Identify which cell holds the provided text, then report its [X, Y] central coordinate. 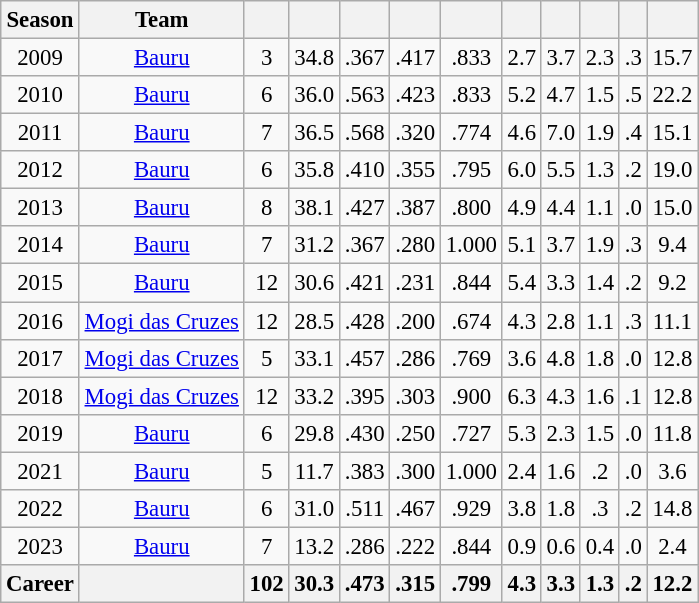
2022 [40, 509]
.423 [415, 95]
38.1 [314, 208]
.417 [415, 58]
.303 [415, 396]
.563 [364, 95]
.5 [633, 95]
5.5 [560, 170]
.421 [364, 283]
4.7 [560, 95]
.222 [415, 546]
.727 [471, 433]
.511 [364, 509]
33.2 [314, 396]
11.8 [672, 433]
.774 [471, 133]
.428 [364, 321]
35.8 [314, 170]
2015 [40, 283]
2017 [40, 358]
.355 [415, 170]
9.4 [672, 245]
.795 [471, 170]
2018 [40, 396]
.568 [364, 133]
4.9 [522, 208]
.1 [633, 396]
.383 [364, 471]
6.3 [522, 396]
31.2 [314, 245]
8 [266, 208]
4.4 [560, 208]
.457 [364, 358]
36.0 [314, 95]
22.2 [672, 95]
.300 [415, 471]
11.7 [314, 471]
.315 [415, 584]
2013 [40, 208]
5.1 [522, 245]
9.2 [672, 283]
13.2 [314, 546]
.929 [471, 509]
5.3 [522, 433]
.473 [364, 584]
11.1 [672, 321]
30.3 [314, 584]
.427 [364, 208]
30.6 [314, 283]
12.2 [672, 584]
102 [266, 584]
.410 [364, 170]
.231 [415, 283]
2011 [40, 133]
Team [162, 20]
15.1 [672, 133]
28.5 [314, 321]
0.4 [600, 546]
2014 [40, 245]
.800 [471, 208]
34.8 [314, 58]
7.0 [560, 133]
.900 [471, 396]
1.4 [600, 283]
33.1 [314, 358]
.4 [633, 133]
.200 [415, 321]
2012 [40, 170]
2019 [40, 433]
2010 [40, 95]
36.5 [314, 133]
.387 [415, 208]
.769 [471, 358]
Season [40, 20]
3.8 [522, 509]
.467 [415, 509]
0.6 [560, 546]
5.2 [522, 95]
14.8 [672, 509]
4.8 [560, 358]
.674 [471, 321]
.430 [364, 433]
Career [40, 584]
2.8 [560, 321]
.799 [471, 584]
0.9 [522, 546]
3 [266, 58]
15.0 [672, 208]
5.4 [522, 283]
2009 [40, 58]
29.8 [314, 433]
2023 [40, 546]
6.0 [522, 170]
2021 [40, 471]
4.6 [522, 133]
.280 [415, 245]
.395 [364, 396]
.320 [415, 133]
.250 [415, 433]
31.0 [314, 509]
15.7 [672, 58]
2.7 [522, 58]
19.0 [672, 170]
2016 [40, 321]
